Provide the (X, Y) coordinate of the cell's center where the given text is located.  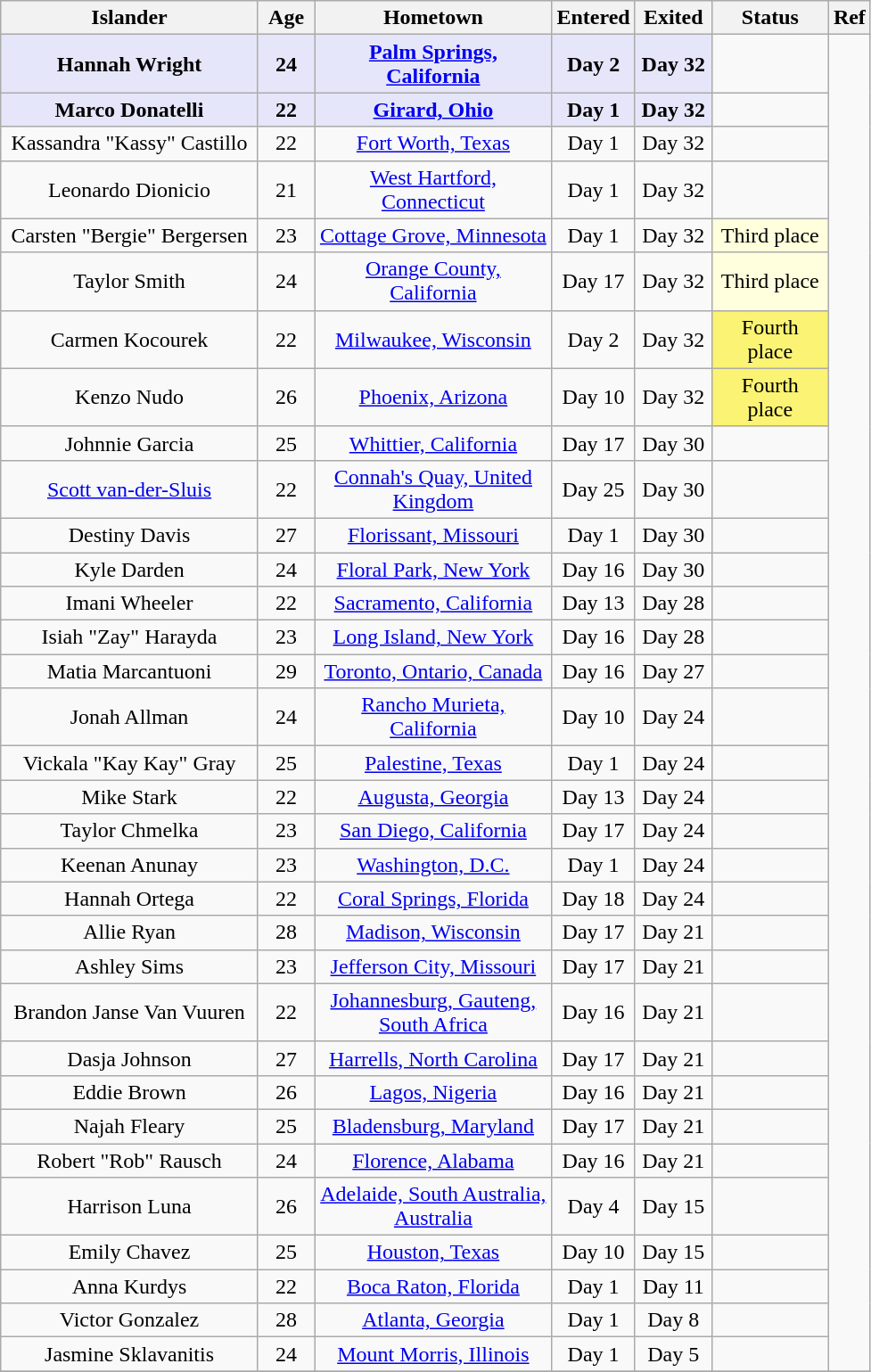
Eddie Brown (130, 1092)
Kyle Darden (130, 570)
Whittier, California (433, 443)
Jonah Allman (130, 717)
Toronto, Ontario, Canada (433, 671)
Connah's Quay, United Kingdom (433, 489)
Kenzo Nudo (130, 398)
Day 8 (673, 1320)
Keenan Anunay (130, 865)
Coral Springs, Florida (433, 899)
Carmen Kocourek (130, 339)
Najah Fleary (130, 1126)
Emily Chavez (130, 1253)
Madison, Wisconsin (433, 932)
Palestine, Texas (433, 763)
Robert "Rob" Rausch (130, 1160)
Floral Park, New York (433, 570)
Hannah Wright (130, 64)
Hannah Ortega (130, 899)
Islander (130, 18)
San Diego, California (433, 831)
Allie Ryan (130, 932)
Day 4 (594, 1207)
Carsten "Bergie" Bergersen (130, 235)
Exited (673, 18)
Ref (849, 18)
Girard, Ohio (433, 110)
Day 18 (594, 899)
Entered (594, 18)
Anna Kurdys (130, 1286)
Day 27 (673, 671)
Milwaukee, Wisconsin (433, 339)
Sacramento, California (433, 604)
Leonardo Dionicio (130, 189)
Johannesburg, Gauteng, South Africa (433, 1013)
Washington, D.C. (433, 865)
Jasmine Sklavanitis (130, 1354)
Day 25 (594, 489)
Kassandra "Kassy" Castillo (130, 144)
Isiah "Zay" Harayda (130, 637)
Hometown (433, 18)
Phoenix, Arizona (433, 398)
Boca Raton, Florida (433, 1286)
Taylor Chmelka (130, 831)
Day 5 (673, 1354)
Jefferson City, Missouri (433, 966)
Johnnie Garcia (130, 443)
Dasja Johnson (130, 1058)
Long Island, New York (433, 637)
Imani Wheeler (130, 604)
Vickala "Kay Kay" Gray (130, 763)
Brandon Janse Van Vuuren (130, 1013)
Palm Springs, California (433, 64)
21 (286, 189)
Bladensburg, Maryland (433, 1126)
West Hartford, Connecticut (433, 189)
Mount Morris, Illinois (433, 1354)
Augusta, Georgia (433, 797)
Mike Stark (130, 797)
Day 11 (673, 1286)
Adelaide, South Australia, Australia (433, 1207)
Houston, Texas (433, 1253)
Destiny Davis (130, 535)
Victor Gonzalez (130, 1320)
Orange County, California (433, 282)
Ashley Sims (130, 966)
Cottage Grove, Minnesota (433, 235)
Lagos, Nigeria (433, 1092)
Scott van-der-Sluis (130, 489)
Rancho Murieta, California (433, 717)
Fort Worth, Texas (433, 144)
Status (770, 18)
Harrells, North Carolina (433, 1058)
Age (286, 18)
Florissant, Missouri (433, 535)
29 (286, 671)
Marco Donatelli (130, 110)
Harrison Luna (130, 1207)
Atlanta, Georgia (433, 1320)
Taylor Smith (130, 282)
Florence, Alabama (433, 1160)
Matia Marcantuoni (130, 671)
